Locate the cell with the specified text and output its (x, y) center coordinate. 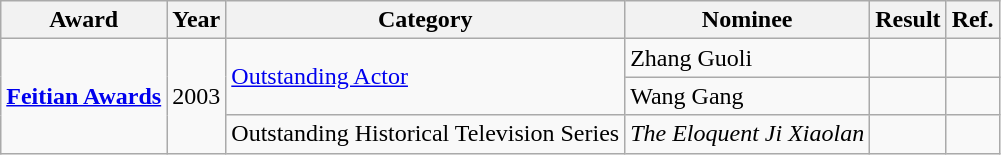
Year (196, 20)
Feitian Awards (84, 96)
2003 (196, 96)
Wang Gang (748, 96)
Result (908, 20)
Outstanding Actor (426, 77)
The Eloquent Ji Xiaolan (748, 134)
Outstanding Historical Television Series (426, 134)
Category (426, 20)
Zhang Guoli (748, 58)
Ref. (972, 20)
Award (84, 20)
Nominee (748, 20)
